Identify which cell holds the provided text, then report its (x, y) central coordinate. 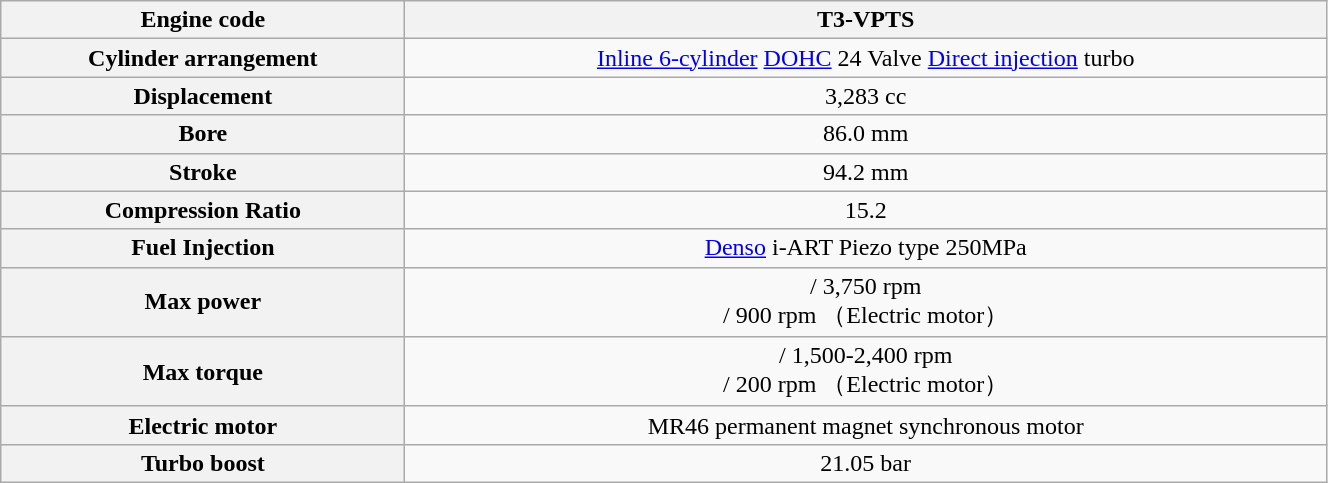
Engine code (203, 20)
MR46 permanent magnet synchronous motor (866, 425)
Stroke (203, 172)
94.2 mm (866, 172)
3,283 cc (866, 96)
T3-VPTS (866, 20)
Cylinder arrangement (203, 58)
Bore (203, 134)
Max power (203, 302)
Denso i-ART Piezo type 250MPa (866, 248)
Compression Ratio (203, 210)
21.05 bar (866, 463)
15.2 (866, 210)
Electric motor (203, 425)
Inline 6-cylinder DOHC 24 Valve Direct injection turbo (866, 58)
86.0 mm (866, 134)
Fuel Injection (203, 248)
/ 3,750 rpm/ 900 rpm （Electric motor） (866, 302)
Displacement (203, 96)
Max torque (203, 372)
/ 1,500-2,400 rpm/ 200 rpm （Electric motor） (866, 372)
Turbo boost (203, 463)
